Return the (x, y) coordinate for the center point of the cell that contains the specified text.  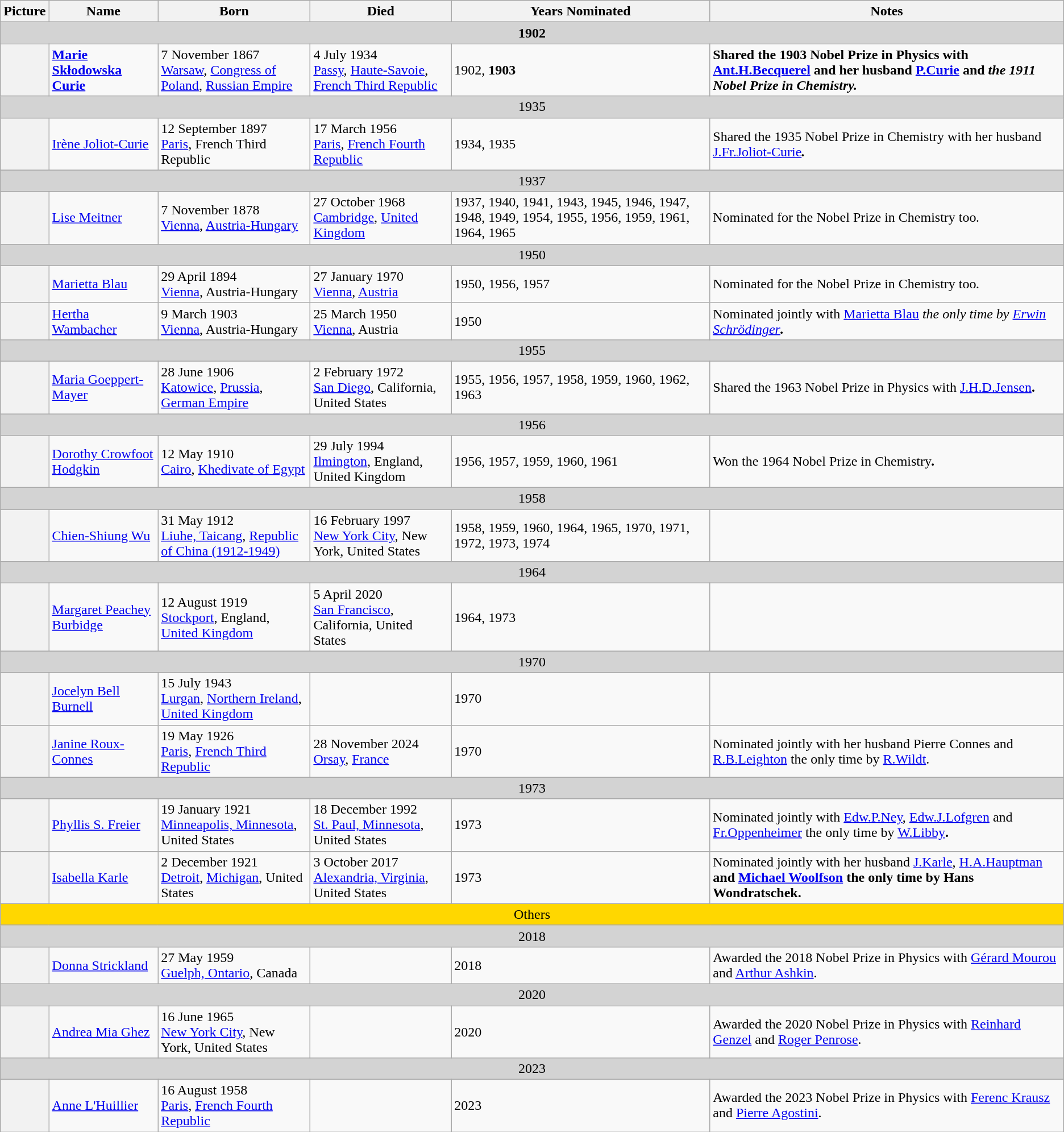
15 July 1943Lurgan, Northern Ireland, United Kingdom (234, 699)
1958 (532, 499)
12 September 1897 Paris, French Third Republic (234, 144)
Andrea Mia Ghez (103, 1031)
Irène Joliot-Curie (103, 144)
Marie Skłodowska Curie (103, 70)
12 August 1919 Stockport, England, United Kingdom (234, 617)
1955, 1956, 1957, 1958, 1959, 1960, 1962, 1963 (581, 387)
1956 (532, 425)
2 February 1972 San Diego, California, United States (381, 387)
28 June 1906 Katowice, Prussia, German Empire (234, 387)
17 March 1956 Paris, French Fourth Republic (381, 144)
Isabella Karle (103, 877)
16 August 1958 Paris, French Fourth Republic (234, 1106)
4 July 1934 Passy, Haute-Savoie, French Third Republic (381, 70)
Picture (25, 11)
Chien-Shiung Wu (103, 536)
Awarded the 2020 Nobel Prize in Physics with Reinhard Genzel and Roger Penrose. (887, 1031)
Phyllis S. Freier (103, 825)
1955 (532, 350)
27 October 1968 Cambridge, United Kingdom (381, 218)
Awarded the 2018 Nobel Prize in Physics with Gérard Mourou and Arthur Ashkin. (887, 965)
Anne L'Huillier (103, 1106)
1902 (532, 33)
Jocelyn Bell Burnell (103, 699)
1964 (532, 573)
Died (381, 11)
Nominated jointly with her husband Pierre Connes and R.B.Leighton the only time by R.Wildt. (887, 751)
31 May 1912 Liuhe, Taicang, Republic of China (1912-1949) (234, 536)
Others (532, 914)
Notes (887, 11)
1958, 1959, 1960, 1964, 1965, 1970, 1971, 1972, 1973, 1974 (581, 536)
3 October 2017 Alexandria, Virginia, United States (381, 877)
Marietta Blau (103, 284)
1937, 1940, 1941, 1943, 1945, 1946, 1947, 1948, 1949, 1954, 1955, 1956, 1959, 1961, 1964, 1965 (581, 218)
Awarded the 2023 Nobel Prize in Physics with Ferenc Krausz and Pierre Agostini. (887, 1106)
Janine Roux-Connes (103, 751)
7 November 1867 Warsaw, Congress of Poland, Russian Empire (234, 70)
Shared the 1963 Nobel Prize in Physics with J.H.D.Jensen. (887, 387)
7 November 1878 Vienna, Austria-Hungary (234, 218)
29 July 1994 Ilmington, England, United Kingdom (381, 462)
Hertha Wambacher (103, 321)
Dorothy Crowfoot Hodgkin (103, 462)
Nominated jointly with Marietta Blau the only time by Erwin Schrödinger. (887, 321)
Margaret Peachey Burbidge (103, 617)
Maria Goeppert-Mayer (103, 387)
Name (103, 11)
Lise Meitner (103, 218)
18 December 1992 St. Paul, Minnesota, United States (381, 825)
27 January 1970 Vienna, Austria (381, 284)
25 March 1950 Vienna, Austria (381, 321)
1902, 1903 (581, 70)
29 April 1894 Vienna, Austria-Hungary (234, 284)
28 November 2024 Orsay, France (381, 751)
16 June 1965 New York City, New York, United States (234, 1031)
19 May 1926Paris, French Third Republic (234, 751)
1935 (532, 107)
1934, 1935 (581, 144)
1950, 1956, 1957 (581, 284)
Nominated jointly with Edw.P.Ney, Edw.J.Lofgren and Fr.Oppenheimer the only time by W.Libby. (887, 825)
9 March 1903 Vienna, Austria-Hungary (234, 321)
Shared the 1903 Nobel Prize in Physics with Ant.H.Becquerel and her husband P.Curie and the 1911 Nobel Prize in Chemistry. (887, 70)
5 April 2020 San Francisco, California, United States (381, 617)
2 December 1921 Detroit, Michigan, United States (234, 877)
Donna Strickland (103, 965)
1964, 1973 (581, 617)
Won the 1964 Nobel Prize in Chemistry. (887, 462)
Born (234, 11)
Nominated jointly with her husband J.Karle, H.A.Hauptman and Michael Woolfson the only time by Hans Wondratschek. (887, 877)
1956, 1957, 1959, 1960, 1961 (581, 462)
Shared the 1935 Nobel Prize in Chemistry with her husband J.Fr.Joliot-Curie. (887, 144)
16 February 1997 New York City, New York, United States (381, 536)
1937 (532, 181)
27 May 1959 Guelph, Ontario, Canada (234, 965)
19 January 1921 Minneapolis, Minnesota, United States (234, 825)
Years Nominated (581, 11)
12 May 1910 Cairo, Khedivate of Egypt (234, 462)
